Return the [X, Y] coordinate for the center point of the cell that contains the specified text.  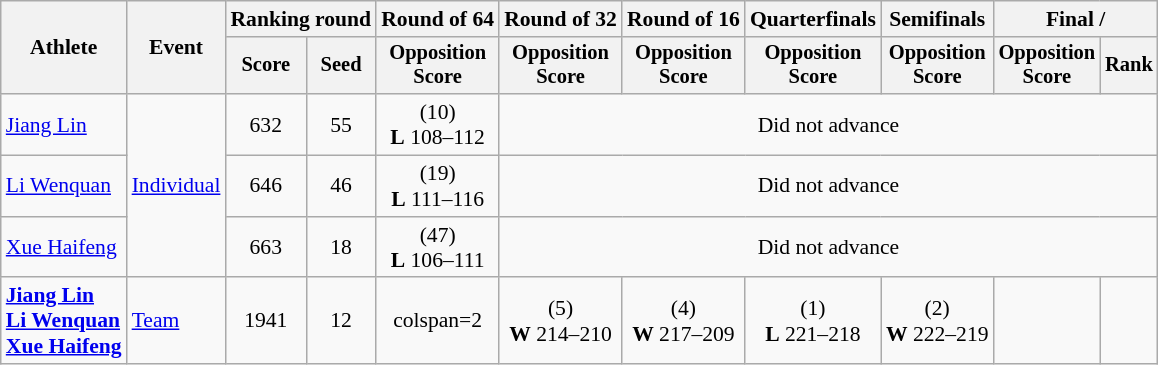
632 [266, 124]
Semifinals [938, 19]
Round of 64 [438, 19]
Jiang Lin [64, 124]
Event [176, 48]
55 [341, 124]
18 [341, 248]
1941 [266, 322]
Final / [1076, 19]
(47)L 106–111 [438, 248]
Xue Haifeng [64, 248]
(5)W 214–210 [560, 322]
Score [266, 66]
Individual [176, 186]
Rank [1129, 66]
Team [176, 322]
663 [266, 248]
Jiang LinLi WenquanXue Haifeng [64, 322]
12 [341, 322]
(1)L 221–218 [813, 322]
(4)W 217–209 [684, 322]
Li Wenquan [64, 186]
Seed [341, 66]
Round of 16 [684, 19]
Athlete [64, 48]
(2)W 222–219 [938, 322]
(10)L 108–112 [438, 124]
(19)L 111–116 [438, 186]
Quarterfinals [813, 19]
colspan=2 [438, 322]
646 [266, 186]
46 [341, 186]
Ranking round [300, 19]
Round of 32 [560, 19]
